Capture the cell that displays the provided text and extract its [x, y] central coordinate. 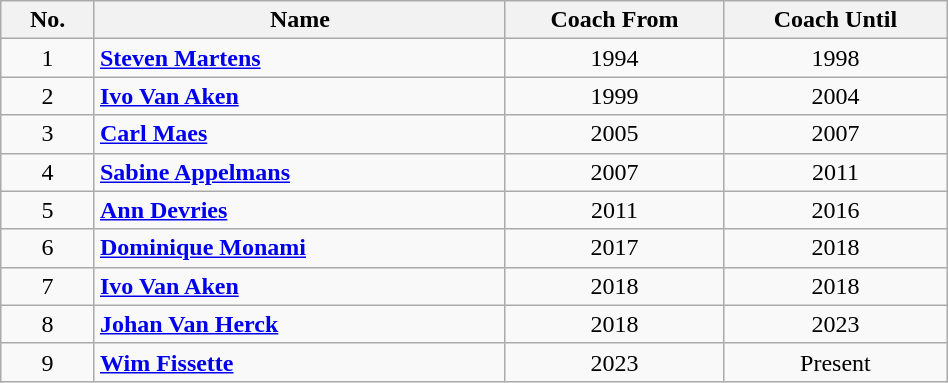
7 [48, 286]
1994 [614, 58]
Ann Devries [300, 210]
2016 [836, 210]
Steven Martens [300, 58]
Sabine Appelmans [300, 172]
1 [48, 58]
3 [48, 134]
No. [48, 20]
Wim Fissette [300, 362]
Present [836, 362]
1999 [614, 96]
Johan Van Herck [300, 324]
2005 [614, 134]
6 [48, 248]
2004 [836, 96]
Coach Until [836, 20]
9 [48, 362]
4 [48, 172]
Name [300, 20]
1998 [836, 58]
2 [48, 96]
Coach From [614, 20]
2017 [614, 248]
8 [48, 324]
Dominique Monami [300, 248]
Carl Maes [300, 134]
5 [48, 210]
